Search for the cell housing the specified text and yield its (X, Y) center coordinate. 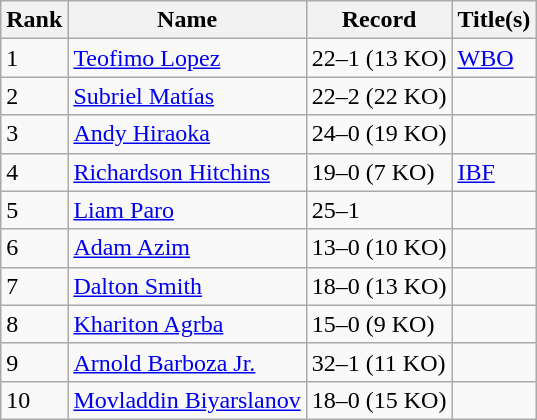
Name (187, 20)
Richardson Hitchins (187, 172)
8 (34, 324)
Teofimo Lopez (187, 58)
4 (34, 172)
13–0 (10 KO) (379, 248)
Title(s) (494, 20)
WBO (494, 58)
15–0 (9 KO) (379, 324)
6 (34, 248)
22–1 (13 KO) (379, 58)
9 (34, 362)
1 (34, 58)
Subriel Matías (187, 96)
3 (34, 134)
Andy Hiraoka (187, 134)
24–0 (19 KO) (379, 134)
32–1 (11 KO) (379, 362)
25–1 (379, 210)
18–0 (15 KO) (379, 400)
Dalton Smith (187, 286)
IBF (494, 172)
Record (379, 20)
7 (34, 286)
Arnold Barboza Jr. (187, 362)
19–0 (7 KO) (379, 172)
10 (34, 400)
Rank (34, 20)
Movladdin Biyarslanov (187, 400)
Liam Paro (187, 210)
2 (34, 96)
Adam Azim (187, 248)
5 (34, 210)
22–2 (22 KO) (379, 96)
Khariton Agrba (187, 324)
18–0 (13 KO) (379, 286)
